Provide the (x, y) coordinate of the cell's center where the given text is located.  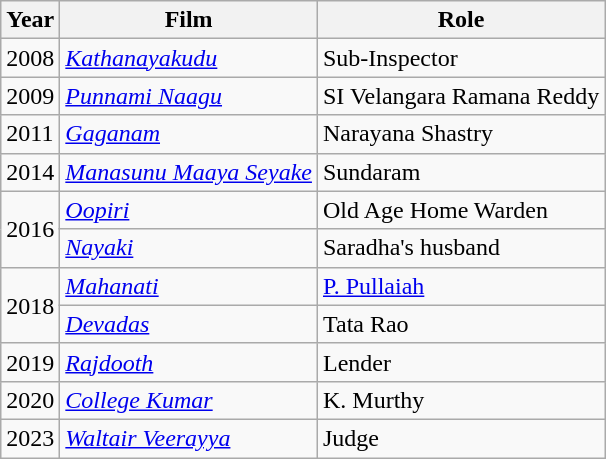
Nayaki (189, 248)
2018 (30, 305)
Sub-Inspector (460, 58)
K. Murthy (460, 400)
Rajdooth (189, 362)
Lender (460, 362)
Devadas (189, 324)
Role (460, 20)
2008 (30, 58)
2011 (30, 134)
Tata Rao (460, 324)
2016 (30, 229)
2014 (30, 172)
2009 (30, 96)
Mahanati (189, 286)
2020 (30, 400)
Waltair Veerayya (189, 438)
Punnami Naagu (189, 96)
Year (30, 20)
Film (189, 20)
Manasunu Maaya Seyake (189, 172)
SI Velangara Ramana Reddy (460, 96)
Oopiri (189, 210)
Narayana Shastry (460, 134)
P. Pullaiah (460, 286)
Gaganam (189, 134)
Sundaram (460, 172)
Kathanayakudu (189, 58)
Old Age Home Warden (460, 210)
Judge (460, 438)
2023 (30, 438)
College Kumar (189, 400)
Saradha's husband (460, 248)
2019 (30, 362)
